Detect which cell encompasses the target text, then output its [x, y] center coordinate. 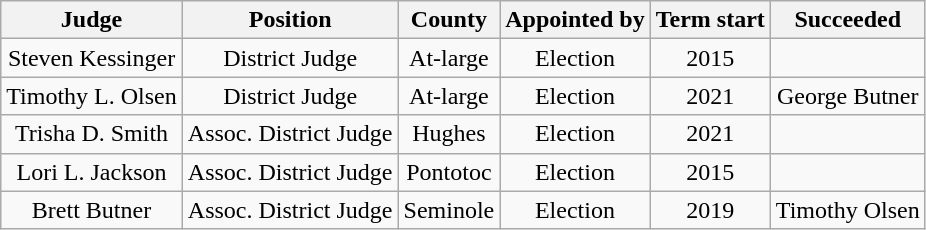
Judge [92, 20]
Steven Kessinger [92, 58]
Appointed by [575, 20]
Lori L. Jackson [92, 172]
Seminole [449, 210]
Term start [710, 20]
George Butner [848, 96]
Position [290, 20]
Hughes [449, 134]
Timothy Olsen [848, 210]
Timothy L. Olsen [92, 96]
Trisha D. Smith [92, 134]
County [449, 20]
Brett Butner [92, 210]
Succeeded [848, 20]
Pontotoc [449, 172]
2019 [710, 210]
